Capture the cell that displays the provided text and extract its [X, Y] central coordinate. 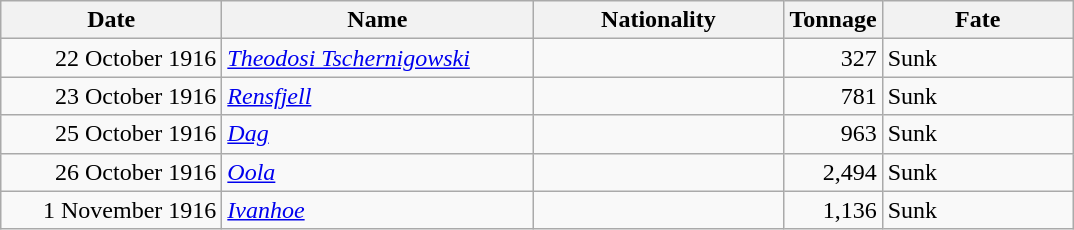
Fate [978, 20]
Name [378, 20]
Rensfjell [378, 96]
26 October 1916 [112, 172]
963 [833, 134]
23 October 1916 [112, 96]
Date [112, 20]
Dag [378, 134]
781 [833, 96]
Nationality [658, 20]
1,136 [833, 210]
Ivanhoe [378, 210]
1 November 1916 [112, 210]
2,494 [833, 172]
Tonnage [833, 20]
Oola [378, 172]
22 October 1916 [112, 58]
25 October 1916 [112, 134]
Theodosi Tschernigowski [378, 58]
327 [833, 58]
